Pinpoint the cell where the given text exists, returning its [X, Y] midpoint coordinate. 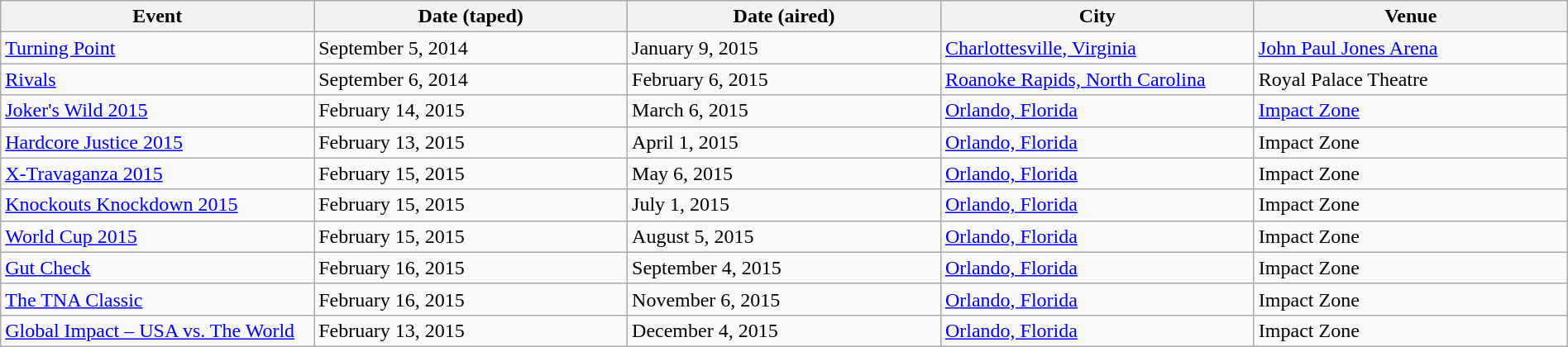
The TNA Classic [157, 299]
May 6, 2015 [784, 173]
X-Travaganza 2015 [157, 173]
January 9, 2015 [784, 48]
November 6, 2015 [784, 299]
July 1, 2015 [784, 205]
Charlottesville, Virginia [1097, 48]
August 5, 2015 [784, 236]
Knockouts Knockdown 2015 [157, 205]
March 6, 2015 [784, 111]
April 1, 2015 [784, 142]
September 4, 2015 [784, 268]
September 6, 2014 [471, 79]
December 4, 2015 [784, 330]
Global Impact – USA vs. The World [157, 330]
Date (taped) [471, 17]
Event [157, 17]
February 6, 2015 [784, 79]
Royal Palace Theatre [1411, 79]
City [1097, 17]
February 14, 2015 [471, 111]
John Paul Jones Arena [1411, 48]
Date (aired) [784, 17]
September 5, 2014 [471, 48]
Joker's Wild 2015 [157, 111]
Roanoke Rapids, North Carolina [1097, 79]
Venue [1411, 17]
Gut Check [157, 268]
Hardcore Justice 2015 [157, 142]
Turning Point [157, 48]
Rivals [157, 79]
World Cup 2015 [157, 236]
